Provide the (x, y) coordinate of the cell's center where the given text is located.  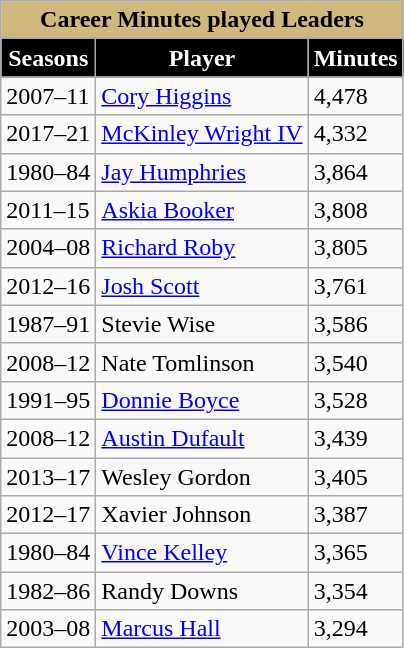
Career Minutes played Leaders (202, 20)
3,439 (356, 438)
2012–16 (48, 286)
Xavier Johnson (202, 515)
3,805 (356, 248)
Stevie Wise (202, 324)
4,478 (356, 96)
Josh Scott (202, 286)
2011–15 (48, 210)
3,405 (356, 477)
Vince Kelley (202, 553)
3,354 (356, 591)
McKinley Wright IV (202, 134)
Cory Higgins (202, 96)
3,761 (356, 286)
1991–95 (48, 400)
3,540 (356, 362)
2003–08 (48, 629)
2012–17 (48, 515)
2017–21 (48, 134)
Player (202, 58)
Donnie Boyce (202, 400)
Seasons (48, 58)
3,864 (356, 172)
4,332 (356, 134)
Nate Tomlinson (202, 362)
3,387 (356, 515)
3,365 (356, 553)
3,808 (356, 210)
3,528 (356, 400)
1982–86 (48, 591)
Wesley Gordon (202, 477)
Austin Dufault (202, 438)
Richard Roby (202, 248)
3,586 (356, 324)
2004–08 (48, 248)
Askia Booker (202, 210)
Minutes (356, 58)
2013–17 (48, 477)
1987–91 (48, 324)
Marcus Hall (202, 629)
3,294 (356, 629)
2007–11 (48, 96)
Jay Humphries (202, 172)
Randy Downs (202, 591)
